Capture the cell that displays the provided text and extract its [x, y] central coordinate. 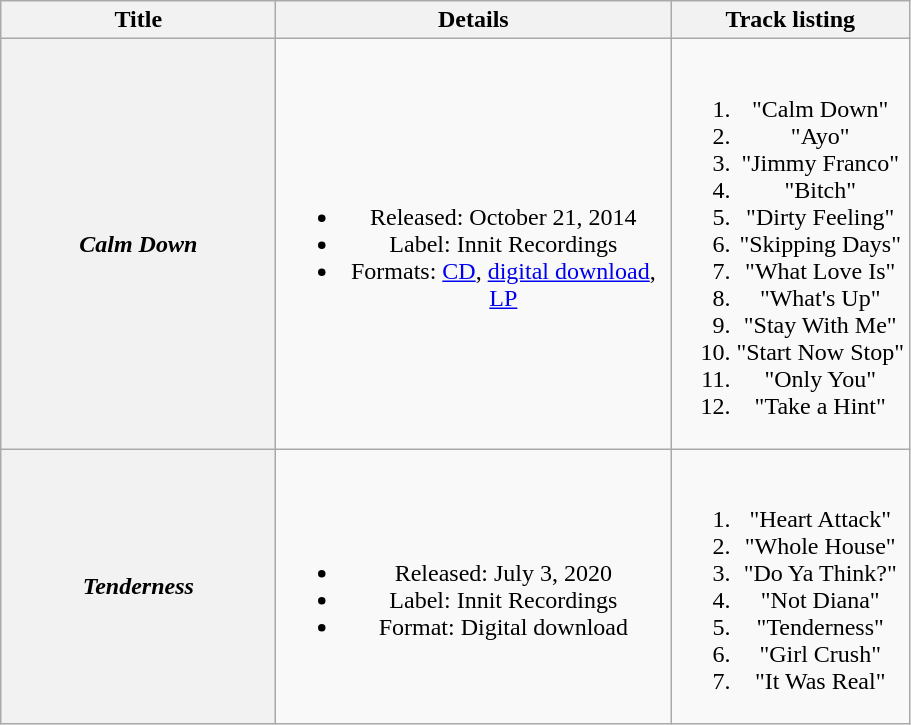
Tenderness [138, 586]
"Calm Down""Ayo""Jimmy Franco""Bitch""Dirty Feeling""Skipping Days""What Love Is""What's Up""Stay With Me""Start Now Stop""Only You""Take a Hint" [790, 244]
"Heart Attack""Whole House""Do Ya Think?""Not Diana""Tenderness""Girl Crush""It Was Real" [790, 586]
Track listing [790, 20]
Released: October 21, 2014Label: Innit RecordingsFormats: CD, digital download, LP [474, 244]
Title [138, 20]
Calm Down [138, 244]
Details [474, 20]
Released: July 3, 2020Label: Innit RecordingsFormat: Digital download [474, 586]
